Locate the cell with the specified text and output its [X, Y] center coordinate. 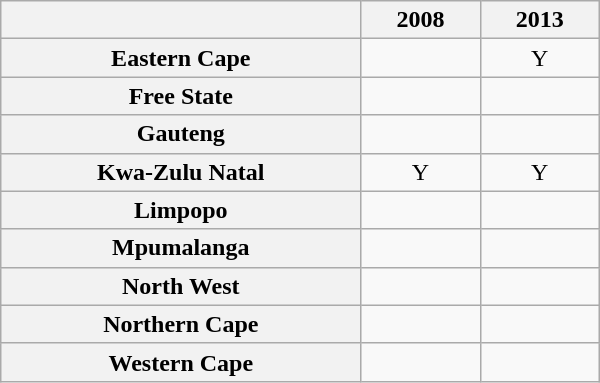
Free State [181, 96]
Western Cape [181, 362]
Eastern Cape [181, 58]
2008 [420, 20]
Limpopo [181, 210]
Mpumalanga [181, 248]
2013 [540, 20]
Kwa-Zulu Natal [181, 172]
Gauteng [181, 134]
North West [181, 286]
Northern Cape [181, 324]
